From the cell containing the given text, extract its center point as (x, y) coordinate. 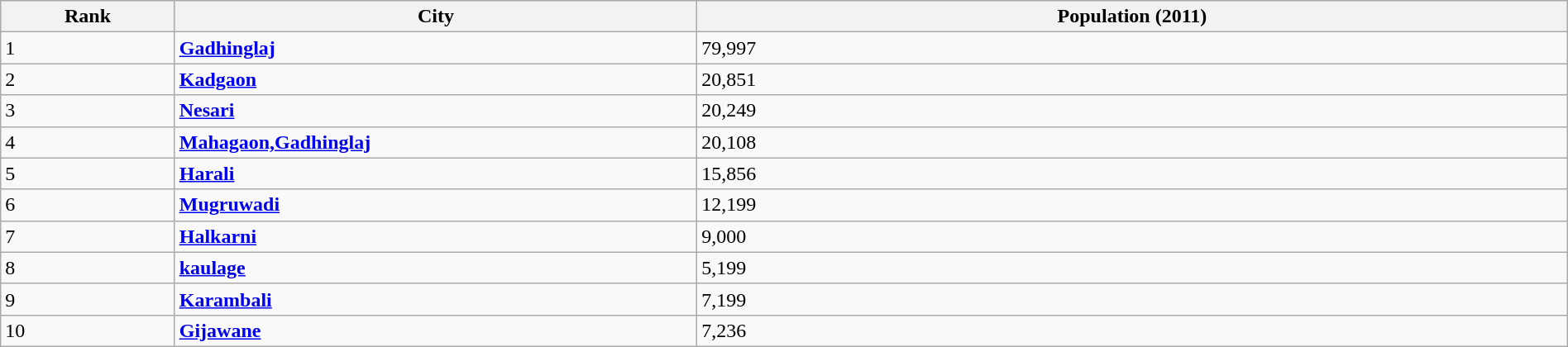
79,997 (1133, 48)
Gadhinglaj (435, 48)
3 (88, 111)
20,851 (1133, 79)
6 (88, 205)
Harali (435, 173)
Population (2011) (1133, 17)
15,856 (1133, 173)
2 (88, 79)
7,236 (1133, 330)
City (435, 17)
Mahagaon,Gadhinglaj (435, 142)
7 (88, 236)
Rank (88, 17)
9,000 (1133, 236)
kaulage (435, 268)
Mugruwadi (435, 205)
9 (88, 299)
Halkarni (435, 236)
Kadgaon (435, 79)
5,199 (1133, 268)
7,199 (1133, 299)
12,199 (1133, 205)
Karambali (435, 299)
Nesari (435, 111)
1 (88, 48)
10 (88, 330)
20,249 (1133, 111)
8 (88, 268)
5 (88, 173)
4 (88, 142)
Gijawane (435, 330)
20,108 (1133, 142)
